Search for the cell housing the specified text and yield its (X, Y) center coordinate. 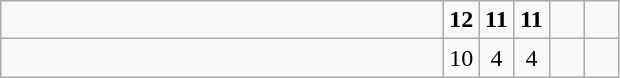
10 (462, 58)
12 (462, 20)
